Identify which cell holds the provided text, then report its (X, Y) central coordinate. 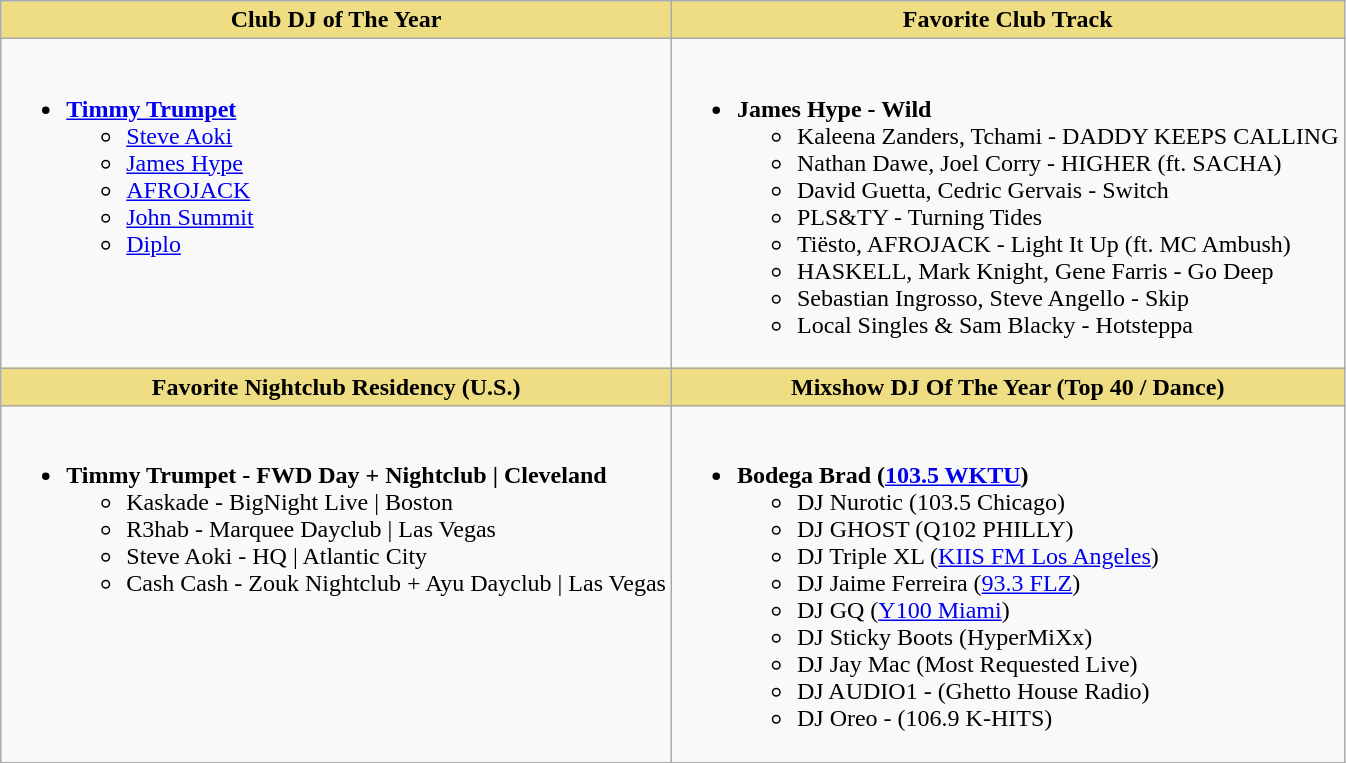
Timmy TrumpetSteve AokiJames HypeAFROJACKJohn SummitDiplo (336, 204)
Club DJ of The Year (336, 20)
Mixshow DJ Of The Year (Top 40 / Dance) (1008, 387)
Favorite Nightclub Residency (U.S.) (336, 387)
Favorite Club Track (1008, 20)
